Return the (X, Y) coordinate for the center point of the cell that contains the specified text.  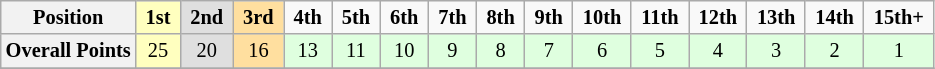
13th (776, 17)
16 (258, 51)
14th (834, 17)
10 (404, 51)
3 (776, 51)
Position (68, 17)
15th+ (899, 17)
4th (308, 17)
6 (602, 51)
10th (602, 17)
8 (500, 51)
11th (660, 17)
1st (158, 17)
7th (452, 17)
8th (500, 17)
11 (356, 51)
25 (158, 51)
6th (404, 17)
Overall Points (68, 51)
7 (549, 51)
2nd (206, 17)
5th (356, 17)
13 (308, 51)
3rd (258, 17)
2 (834, 51)
9 (452, 51)
12th (718, 17)
1 (899, 51)
4 (718, 51)
20 (206, 51)
9th (549, 17)
5 (660, 51)
